Output the (x, y) coordinate of the center of the cell containing the given text.  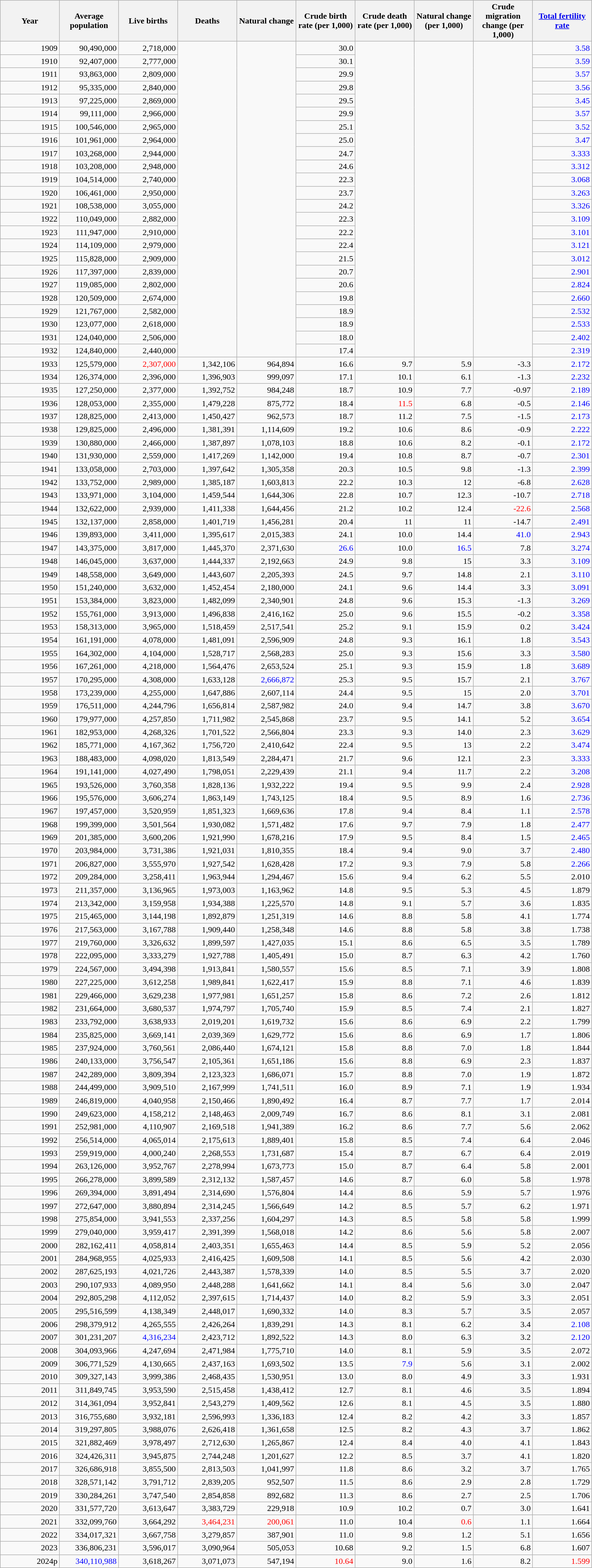
2,839,205 (207, 1482)
1909 (30, 48)
1965 (30, 785)
201,385,000 (89, 838)
2,466,000 (148, 443)
15.5 (444, 614)
1.799 (562, 1021)
3,756,547 (148, 1061)
1,839,291 (266, 1324)
12.3 (444, 495)
229,918 (266, 1509)
203,984,000 (89, 851)
2,337,256 (207, 1219)
1,078,103 (266, 443)
114,109,000 (89, 245)
2,506,000 (148, 337)
1,909,440 (207, 930)
2009 (30, 1364)
-0.2 (503, 614)
24.7 (326, 153)
2.824 (562, 285)
1,452,454 (207, 587)
10.8 (385, 456)
1938 (30, 430)
-0.1 (503, 443)
1,571,482 (266, 824)
179,977,000 (89, 719)
121,767,000 (89, 311)
3,899,589 (148, 1179)
2,813,503 (207, 1469)
1,114,609 (266, 430)
1921 (30, 206)
-6.8 (503, 482)
875,772 (266, 403)
246,819,000 (89, 1101)
1,828,136 (207, 785)
20.3 (326, 469)
2,596,993 (207, 1416)
1,163,962 (266, 890)
1,743,125 (266, 798)
3.012 (562, 259)
155,761,000 (89, 614)
2,148,463 (207, 1114)
231,664,000 (89, 1008)
12.6 (326, 1403)
3,258,411 (148, 877)
7.2 (444, 995)
6.1 (444, 377)
1,921,990 (207, 838)
1,342,106 (207, 364)
2,543,279 (207, 1403)
2,180,000 (266, 587)
7.5 (444, 417)
1913 (30, 101)
30.0 (326, 48)
16.5 (444, 548)
25.2 (326, 627)
2,009,749 (266, 1114)
1,456,281 (266, 522)
2,517,541 (266, 627)
206,827,000 (89, 864)
331,577,720 (89, 1509)
1980 (30, 982)
1959 (30, 706)
2,740,000 (148, 179)
984,248 (266, 390)
2,666,872 (266, 680)
2015 (30, 1443)
2016 (30, 1456)
1,655,463 (266, 1245)
2,437,163 (207, 1364)
4,308,000 (148, 680)
3.091 (562, 587)
1,934,388 (207, 903)
256,514,000 (89, 1140)
2.928 (562, 785)
3,464,231 (207, 1522)
2,440,000 (148, 351)
10.1 (385, 377)
4,247,694 (148, 1351)
1,387,897 (207, 443)
1990 (30, 1114)
1960 (30, 719)
2.189 (562, 390)
328,571,142 (89, 1482)
3.208 (562, 772)
2.6 (503, 995)
3,279,857 (207, 1535)
892,682 (266, 1495)
130,880,000 (89, 443)
1955 (30, 653)
2018 (30, 1482)
1,568,018 (266, 1232)
1969 (30, 838)
4,025,933 (148, 1259)
2,802,000 (148, 285)
3.56 (562, 87)
1.872 (562, 1074)
1994 (30, 1166)
3.9 (503, 969)
148,558,000 (89, 574)
-0.97 (503, 390)
133,058,000 (89, 469)
2,965,000 (148, 127)
3.101 (562, 232)
2,840,000 (148, 87)
1934 (30, 377)
1,921,031 (207, 851)
2008 (30, 1351)
1,566,649 (266, 1206)
1962 (30, 745)
1,629,772 (266, 1035)
1.2 (444, 1535)
Natural change (per 1,000) (444, 21)
272,647,000 (89, 1206)
Crude migration change (per 1,000) (503, 21)
3.121 (562, 245)
1939 (30, 443)
2,397,615 (207, 1298)
2,175,613 (207, 1140)
129,825,000 (89, 430)
301,231,207 (89, 1337)
15.4 (326, 1153)
222,095,000 (89, 956)
2,229,439 (266, 772)
2,712,630 (207, 1443)
2,703,000 (148, 469)
4,021,726 (148, 1272)
4,112,052 (148, 1298)
24.6 (326, 166)
24.4 (326, 693)
199,399,000 (89, 824)
1978 (30, 956)
1.844 (562, 1048)
1,405,491 (266, 956)
1,479,228 (207, 403)
3,606,274 (148, 798)
1,678,216 (266, 838)
128,053,000 (89, 403)
1.738 (562, 930)
2,471,984 (207, 1351)
3,669,141 (148, 1035)
16.2 (326, 1127)
240,133,000 (89, 1061)
1,450,427 (207, 417)
1924 (30, 245)
1,459,544 (207, 495)
139,893,000 (89, 535)
1,265,867 (266, 1443)
1974 (30, 903)
110,049,000 (89, 219)
2006 (30, 1324)
2017 (30, 1469)
242,289,000 (89, 1074)
1,690,332 (266, 1311)
10.7 (385, 495)
Total fertility rate (562, 21)
1.971 (562, 1206)
176,511,000 (89, 706)
1936 (30, 403)
3,167,788 (148, 930)
2,607,114 (266, 693)
3.358 (562, 614)
99,111,000 (89, 114)
1922 (30, 219)
8.3 (385, 1311)
3,071,073 (207, 1561)
1973 (30, 890)
213,342,000 (89, 903)
1,395,617 (207, 535)
1925 (30, 259)
Deaths (207, 21)
1,578,339 (266, 1272)
298,379,912 (89, 1324)
3.59 (562, 61)
103,268,000 (89, 153)
2,312,132 (207, 1179)
108,538,000 (89, 206)
3.629 (562, 732)
1,977,981 (207, 995)
12.1 (444, 758)
224,567,000 (89, 969)
1944 (30, 508)
1,201,627 (266, 1456)
3.274 (562, 548)
1,711,982 (207, 719)
4,089,950 (148, 1285)
24.5 (326, 574)
1,628,428 (266, 864)
0.2 (503, 627)
2,854,858 (207, 1495)
-10.7 (503, 495)
1979 (30, 969)
2,939,000 (148, 508)
167,261,000 (89, 666)
3.701 (562, 693)
1927 (30, 285)
2,744,248 (207, 1456)
1.765 (562, 1469)
1,445,370 (207, 548)
2,674,000 (148, 298)
1.999 (562, 1219)
18.8 (326, 443)
2,950,000 (148, 193)
1,686,071 (266, 1074)
2020 (30, 1509)
1992 (30, 1140)
12.5 (326, 1429)
3,649,000 (148, 574)
3,383,729 (207, 1509)
1920 (30, 193)
10.5 (385, 469)
1912 (30, 87)
332,099,760 (89, 1522)
1.706 (562, 1495)
1,385,187 (207, 482)
3,978,497 (148, 1443)
4,257,850 (148, 719)
17.4 (326, 351)
17.2 (326, 864)
1919 (30, 179)
1,899,597 (207, 943)
2,371,630 (266, 548)
Average population (89, 21)
3.4 (503, 1324)
4,255,000 (148, 693)
3,913,000 (148, 614)
1,669,636 (266, 811)
1957 (30, 680)
1981 (30, 995)
2,423,712 (207, 1337)
1,411,338 (207, 508)
2,468,435 (207, 1377)
101,961,000 (89, 140)
1,756,720 (207, 745)
1,142,000 (266, 456)
3,680,537 (148, 1008)
182,953,000 (89, 732)
164,302,000 (89, 653)
1.827 (562, 1008)
1.976 (562, 1193)
2.319 (562, 351)
3,959,417 (148, 1232)
2,307,000 (148, 364)
1975 (30, 916)
2.0 (503, 693)
1966 (30, 798)
2.7 (444, 1495)
2,545,868 (266, 719)
1930 (30, 324)
1,622,417 (266, 982)
3.269 (562, 600)
3,809,394 (148, 1074)
2.007 (562, 1232)
1,890,492 (266, 1101)
16.7 (326, 1114)
2024p (30, 1561)
227,225,000 (89, 982)
336,806,231 (89, 1548)
24.9 (326, 561)
330,284,261 (89, 1495)
7.8 (503, 548)
1954 (30, 640)
1988 (30, 1088)
2.532 (562, 311)
1949 (30, 574)
3.689 (562, 666)
2.736 (562, 798)
311,849,745 (89, 1390)
2,416,425 (207, 1259)
2,910,000 (148, 232)
2,426,264 (207, 1324)
304,093,966 (89, 1351)
2,169,518 (207, 1127)
2,416,162 (266, 614)
282,162,411 (89, 1245)
2,410,642 (266, 745)
2,192,663 (266, 561)
3.543 (562, 640)
93,863,000 (89, 74)
1,361,658 (266, 1429)
1,851,323 (207, 811)
952,507 (266, 1482)
962,573 (266, 417)
123,077,000 (89, 324)
2002 (30, 1272)
1970 (30, 851)
2.051 (562, 1298)
100,546,000 (89, 127)
128,825,000 (89, 417)
2,777,000 (148, 61)
2.568 (562, 508)
3,159,958 (148, 903)
3,090,964 (207, 1548)
2,718,000 (148, 48)
319,297,805 (89, 1429)
3.670 (562, 706)
211,357,000 (89, 890)
1972 (30, 877)
24.0 (326, 706)
2,205,393 (266, 574)
1989 (30, 1101)
2,989,000 (148, 482)
2005 (30, 1311)
1995 (30, 1179)
3.654 (562, 719)
146,045,000 (89, 561)
6.0 (444, 1179)
Live births (148, 21)
1932 (30, 351)
120,509,000 (89, 298)
292,805,298 (89, 1298)
321,882,469 (89, 1443)
3,909,510 (148, 1088)
2,653,524 (266, 666)
124,840,000 (89, 351)
3,760,358 (148, 785)
1.894 (562, 1390)
1,443,607 (207, 574)
1,892,879 (207, 916)
1,932,222 (266, 785)
2004 (30, 1298)
1,705,740 (266, 1008)
0.6 (444, 1522)
4,265,555 (148, 1324)
2,979,000 (148, 245)
197,457,000 (89, 811)
1,409,562 (266, 1403)
3,823,000 (148, 600)
3,501,564 (148, 824)
3.312 (562, 166)
1958 (30, 693)
505,053 (266, 1548)
24.2 (326, 206)
1,530,951 (266, 1377)
2.062 (562, 1127)
2.002 (562, 1364)
1956 (30, 666)
290,107,933 (89, 1285)
-1.5 (503, 417)
3.767 (562, 680)
2.718 (562, 495)
1917 (30, 153)
133,752,000 (89, 482)
185,771,000 (89, 745)
25.3 (326, 680)
1,305,358 (266, 469)
1,294,467 (266, 877)
2,150,466 (207, 1101)
1.862 (562, 1429)
287,625,193 (89, 1272)
9.9 (444, 785)
2,413,000 (148, 417)
200,061 (266, 1522)
1.835 (562, 903)
2.465 (562, 838)
117,397,000 (89, 272)
3,494,398 (148, 969)
161,191,000 (89, 640)
2,391,399 (207, 1232)
2.901 (562, 272)
1.664 (562, 1522)
2022 (30, 1535)
-0.9 (503, 430)
3,055,000 (148, 206)
2.628 (562, 482)
3,999,386 (148, 1377)
3,953,590 (148, 1390)
1,644,306 (266, 495)
3,600,206 (148, 838)
2.9 (444, 1482)
2.533 (562, 324)
3,731,386 (148, 851)
295,516,599 (89, 1311)
115,828,000 (89, 259)
1982 (30, 1008)
2.477 (562, 824)
1,444,337 (207, 561)
263,126,000 (89, 1166)
209,284,000 (89, 877)
964,894 (266, 364)
4,000,240 (148, 1153)
6.5 (444, 943)
-3.3 (503, 364)
3,333,279 (148, 956)
10.68 (326, 1548)
10.64 (326, 1561)
3,637,000 (148, 561)
4,110,907 (148, 1127)
1961 (30, 732)
229,466,000 (89, 995)
1.774 (562, 916)
6.7 (444, 1153)
2,515,458 (207, 1390)
1,609,508 (266, 1259)
4,040,958 (148, 1101)
1,401,719 (207, 522)
106,461,000 (89, 193)
1.880 (562, 1403)
2,964,000 (148, 140)
2,869,000 (148, 101)
1926 (30, 272)
13.5 (326, 1364)
387,901 (266, 1535)
252,981,000 (89, 1127)
2.578 (562, 811)
1953 (30, 627)
97,225,000 (89, 101)
3,988,076 (148, 1429)
126,374,000 (89, 377)
3,667,758 (148, 1535)
2,568,283 (266, 653)
4,167,362 (148, 745)
153,384,000 (89, 600)
1,396,903 (207, 377)
2007 (30, 1337)
2,582,000 (148, 311)
1,258,348 (266, 930)
3,629,238 (148, 995)
2,396,000 (148, 377)
95,335,000 (89, 87)
1,775,710 (266, 1351)
2.120 (562, 1337)
1,397,642 (207, 469)
2,039,369 (207, 1035)
1,973,003 (207, 890)
4,058,814 (148, 1245)
20.6 (326, 285)
2,268,553 (207, 1153)
3.326 (562, 206)
2001 (30, 1259)
16.1 (444, 640)
2,966,000 (148, 114)
3.58 (562, 48)
2.081 (562, 1114)
1,673,773 (266, 1166)
1,336,183 (266, 1416)
1985 (30, 1048)
1.879 (562, 890)
3,104,000 (148, 495)
19.2 (326, 430)
3,596,017 (148, 1548)
11.7 (444, 772)
10.3 (385, 482)
217,563,000 (89, 930)
1,741,511 (266, 1088)
1991 (30, 1127)
11.8 (326, 1469)
1951 (30, 600)
324,426,311 (89, 1456)
16.0 (326, 1088)
249,623,000 (89, 1114)
1,863,149 (207, 798)
3.45 (562, 101)
1910 (30, 61)
2.108 (562, 1324)
4,218,000 (148, 666)
1.839 (562, 982)
2013 (30, 1416)
1943 (30, 495)
2003 (30, 1285)
1968 (30, 824)
17.8 (326, 811)
3,612,258 (148, 982)
1933 (30, 364)
3,760,561 (148, 1048)
1,656,814 (207, 706)
3,952,841 (148, 1403)
2011 (30, 1390)
29.5 (326, 101)
1,714,437 (266, 1298)
4,104,000 (148, 653)
1,693,502 (266, 1364)
3,618,267 (148, 1561)
170,295,000 (89, 680)
2,403,351 (207, 1245)
3,747,540 (148, 1495)
1.978 (562, 1179)
4,244,796 (148, 706)
-0.5 (503, 403)
3.068 (562, 179)
1,496,838 (207, 614)
127,250,000 (89, 390)
215,465,000 (89, 916)
16.6 (326, 364)
1998 (30, 1219)
2.660 (562, 298)
1.857 (562, 1416)
1997 (30, 1206)
1,041,997 (266, 1469)
2,909,000 (148, 259)
4,138,349 (148, 1311)
151,240,000 (89, 587)
2.046 (562, 1140)
1,633,128 (207, 680)
999,097 (266, 377)
3.47 (562, 140)
173,239,000 (89, 693)
1947 (30, 548)
17.1 (326, 377)
12.7 (326, 1390)
316,755,680 (89, 1416)
143,375,000 (89, 548)
12.2 (326, 1456)
314,361,094 (89, 1403)
1945 (30, 522)
2,566,804 (266, 732)
3.424 (562, 627)
2.402 (562, 337)
41.0 (503, 535)
2010 (30, 1377)
2,448,288 (207, 1285)
279,040,000 (89, 1232)
1983 (30, 1021)
2,105,361 (207, 1061)
1.806 (562, 1035)
2,314,690 (207, 1193)
4,130,665 (148, 1364)
2,086,440 (207, 1048)
219,760,000 (89, 943)
326,686,918 (89, 1469)
1,438,412 (266, 1390)
4,316,234 (148, 1337)
1,647,886 (207, 693)
2,314,245 (207, 1206)
16.4 (326, 1101)
1.837 (562, 1061)
21.7 (326, 758)
1,651,257 (266, 995)
2012 (30, 1403)
3.474 (562, 745)
1,251,319 (266, 916)
309,327,143 (89, 1377)
5.3 (444, 890)
2.019 (562, 1153)
9.2 (385, 1548)
334,017,321 (89, 1535)
2,448,017 (207, 1311)
1952 (30, 614)
2.8 (503, 1482)
11.3 (326, 1495)
2,123,323 (207, 1074)
2,355,000 (148, 403)
2,284,471 (266, 758)
1935 (30, 390)
2,626,418 (207, 1429)
1,731,687 (266, 1153)
2,618,000 (148, 324)
2,587,982 (266, 706)
-14.7 (503, 522)
195,576,000 (89, 798)
1,798,051 (207, 772)
3,136,965 (148, 890)
1,930,082 (207, 824)
132,137,000 (89, 522)
17.9 (326, 838)
2,839,000 (148, 272)
4,065,014 (148, 1140)
104,514,000 (89, 179)
2,167,999 (207, 1088)
4.3 (444, 1429)
1,481,091 (207, 640)
15.1 (326, 943)
237,924,000 (89, 1048)
2,340,901 (266, 600)
Year (30, 21)
Natural change (266, 21)
92,407,000 (89, 61)
1923 (30, 232)
1.789 (562, 943)
1,989,841 (207, 982)
1928 (30, 298)
3,817,000 (148, 548)
2.056 (562, 1245)
1,564,476 (207, 666)
2.014 (562, 1101)
1,974,797 (207, 1008)
2,377,000 (148, 390)
1,482,099 (207, 600)
131,930,000 (89, 456)
3,638,933 (148, 1021)
1,528,717 (207, 653)
1,701,522 (207, 732)
4,078,000 (148, 640)
1,889,401 (266, 1140)
Crude birth rate (per 1,000) (326, 21)
1,927,542 (207, 864)
3,664,292 (148, 1522)
21.5 (326, 259)
2.399 (562, 469)
1914 (30, 114)
1,225,570 (266, 903)
2,809,000 (148, 74)
3,411,000 (148, 535)
-0.7 (503, 456)
20.4 (326, 522)
340,110,988 (89, 1561)
3,791,712 (148, 1482)
1,619,732 (266, 1021)
1.820 (562, 1456)
1,674,121 (266, 1048)
1,518,459 (207, 627)
1931 (30, 337)
1964 (30, 772)
3,520,959 (148, 811)
2.5 (503, 1495)
2.301 (562, 456)
1.729 (562, 1482)
1,644,456 (266, 508)
1,963,944 (207, 877)
13.0 (326, 1377)
2.057 (562, 1311)
193,526,000 (89, 785)
30.1 (326, 61)
2014 (30, 1429)
259,919,000 (89, 1153)
1,603,813 (266, 482)
14.7 (444, 706)
3,932,181 (148, 1416)
3,855,500 (148, 1469)
191,141,000 (89, 772)
1,417,269 (207, 456)
3,945,875 (148, 1456)
3,952,767 (148, 1166)
2019 (30, 1495)
2,019,201 (207, 1021)
1,427,035 (266, 943)
13 (444, 745)
1,587,457 (266, 1179)
1915 (30, 127)
1.808 (562, 969)
269,394,000 (89, 1193)
3,941,553 (148, 1219)
90,490,000 (89, 48)
15.3 (444, 600)
5.1 (503, 1535)
4,158,212 (148, 1114)
1,892,522 (266, 1337)
1976 (30, 930)
1948 (30, 561)
2.232 (562, 377)
1999 (30, 1232)
4.9 (444, 1377)
1,580,557 (266, 969)
26.6 (326, 548)
22.8 (326, 495)
1.812 (562, 995)
3,613,647 (148, 1509)
2,858,000 (148, 522)
1,810,355 (266, 851)
3,326,632 (148, 943)
1984 (30, 1035)
2.072 (562, 1351)
1,941,389 (266, 1127)
1942 (30, 482)
1.599 (562, 1561)
1,576,804 (266, 1193)
1987 (30, 1074)
244,499,000 (89, 1088)
1963 (30, 758)
2.020 (562, 1272)
1,392,752 (207, 390)
2,948,000 (148, 166)
3,891,494 (148, 1193)
132,622,000 (89, 508)
11.2 (385, 417)
3,965,000 (148, 627)
12 (444, 482)
275,854,000 (89, 1219)
3,555,970 (148, 864)
2,944,000 (148, 153)
1977 (30, 943)
1918 (30, 166)
1.843 (562, 1443)
2023 (30, 1548)
235,825,000 (89, 1035)
103,208,000 (89, 166)
10.4 (385, 1522)
23.3 (326, 732)
306,771,529 (89, 1364)
1,651,186 (266, 1061)
29.8 (326, 87)
1993 (30, 1153)
266,278,000 (89, 1179)
1937 (30, 417)
Crude death rate (per 1,000) (385, 21)
4,098,020 (148, 758)
284,968,955 (89, 1259)
158,313,000 (89, 627)
2000 (30, 1245)
2.943 (562, 535)
18.0 (326, 337)
1.641 (562, 1509)
2.001 (562, 1166)
0.7 (444, 1509)
1.760 (562, 956)
1.656 (562, 1535)
1,381,391 (207, 430)
1.934 (562, 1088)
21.2 (326, 508)
2.047 (562, 1285)
1986 (30, 1061)
3.6 (503, 903)
2.480 (562, 851)
233,792,000 (89, 1021)
2.173 (562, 417)
3,632,000 (148, 587)
1916 (30, 140)
3.263 (562, 193)
2,443,387 (207, 1272)
2,559,000 (148, 456)
1946 (30, 535)
125,579,000 (89, 364)
2.030 (562, 1259)
124,040,000 (89, 337)
4.0 (444, 1443)
547,194 (266, 1561)
119,085,000 (89, 285)
1,927,788 (207, 956)
20.7 (326, 272)
3.110 (562, 574)
1,813,549 (207, 758)
3.52 (562, 127)
1,913,841 (207, 969)
1911 (30, 74)
2,015,383 (266, 535)
2.222 (562, 430)
19.8 (326, 298)
2.266 (562, 864)
3,144,198 (148, 916)
1996 (30, 1193)
1967 (30, 811)
2,496,000 (148, 430)
1.607 (562, 1548)
133,971,000 (89, 495)
4,268,326 (148, 732)
4,027,490 (148, 772)
2,278,994 (207, 1166)
3,880,894 (148, 1206)
1.931 (562, 1377)
21.1 (326, 772)
111,947,000 (89, 232)
2.491 (562, 522)
3.580 (562, 653)
2.146 (562, 403)
1929 (30, 311)
1940 (30, 456)
1941 (30, 469)
2,596,909 (266, 640)
17.6 (326, 824)
-22.6 (503, 508)
1971 (30, 864)
2021 (30, 1522)
1,641,662 (266, 1285)
1950 (30, 587)
188,483,000 (89, 758)
2,882,000 (148, 219)
2.4 (503, 785)
1,604,297 (266, 1219)
2.010 (562, 877)
